From the cell containing the given text, extract its center point as (x, y) coordinate. 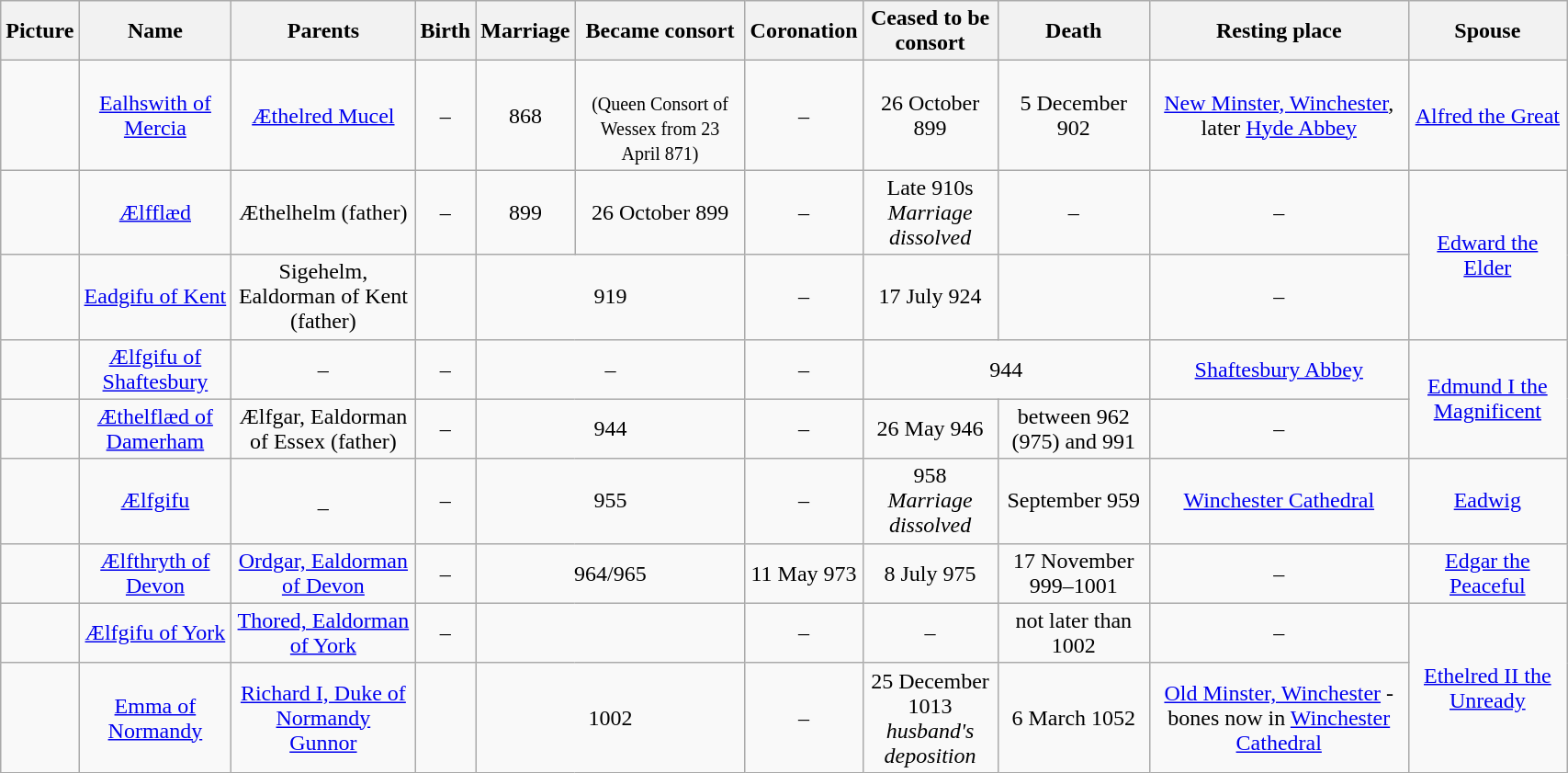
Winchester Cathedral (1279, 501)
11 May 973 (804, 574)
Thored, Ealdorman of York (323, 632)
1002 (610, 717)
Shaftesbury Abbey (1279, 369)
964/965 (610, 574)
Alfred the Great (1488, 116)
Eadgifu of Kent (155, 297)
Ordgar, Ealdorman of Devon (323, 574)
Name (155, 31)
958 Marriage dissolved (930, 501)
Birth (446, 31)
(Queen Consort of Wessex from 23 April 871) (660, 116)
Emma of Normandy (155, 717)
Picture (40, 31)
Ælfthryth of Devon (155, 574)
Æthelred Mucel (323, 116)
919 (610, 297)
Spouse (1488, 31)
26 May 946 (930, 428)
Became consort (660, 31)
25 December 1013husband's deposition (930, 717)
5 December 902 (1073, 116)
September 959 (1073, 501)
Ælfgifu of York (155, 632)
Sigehelm, Ealdorman of Kent (father) (323, 297)
Late 910sMarriage dissolved (930, 212)
Edward the Elder (1488, 255)
Death (1073, 31)
Æthelflæd of Damerham (155, 428)
Ealhswith of Mercia (155, 116)
Old Minster, Winchester - bones now in Winchester Cathedral (1279, 717)
Ethelred II the Unready (1488, 688)
Eadwig (1488, 501)
Edgar the Peaceful (1488, 574)
6 March 1052 (1073, 717)
Coronation (804, 31)
17 July 924 (930, 297)
Ælfgifu (155, 501)
Æthelhelm (father) (323, 212)
Ceased to be consort (930, 31)
_ (323, 501)
899 (525, 212)
955 (610, 501)
Parents (323, 31)
between 962 (975) and 991 (1073, 428)
Ælfflæd (155, 212)
Marriage (525, 31)
not later than 1002 (1073, 632)
Ælfgifu of Shaftesbury (155, 369)
Edmund I the Magnificent (1488, 399)
868 (525, 116)
17 November 999–1001 (1073, 574)
Resting place (1279, 31)
8 July 975 (930, 574)
Ælfgar, Ealdorman of Essex (father) (323, 428)
Richard I, Duke of Normandy Gunnor (323, 717)
New Minster, Winchester, later Hyde Abbey (1279, 116)
